For the text-containing cell, return its midpoint in (X, Y) coordinate format. 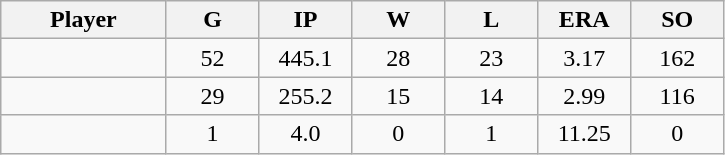
52 (212, 58)
2.99 (584, 96)
11.25 (584, 134)
255.2 (306, 96)
28 (398, 58)
15 (398, 96)
ERA (584, 20)
29 (212, 96)
SO (678, 20)
3.17 (584, 58)
IP (306, 20)
162 (678, 58)
W (398, 20)
4.0 (306, 134)
14 (492, 96)
445.1 (306, 58)
L (492, 20)
23 (492, 58)
G (212, 20)
Player (84, 20)
116 (678, 96)
